Find where the given text appears and provide that cell's center as (X, Y) coordinate. 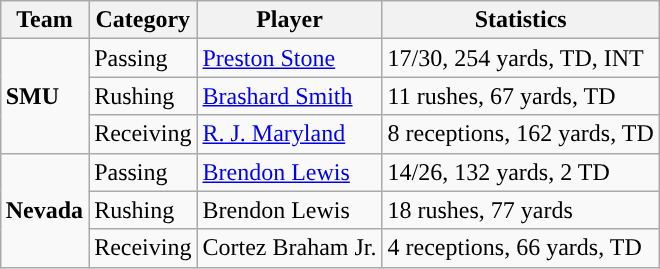
Brashard Smith (290, 96)
SMU (44, 96)
Player (290, 20)
18 rushes, 77 yards (520, 210)
Team (44, 20)
11 rushes, 67 yards, TD (520, 96)
8 receptions, 162 yards, TD (520, 134)
4 receptions, 66 yards, TD (520, 248)
Nevada (44, 210)
Statistics (520, 20)
Preston Stone (290, 58)
Category (143, 20)
R. J. Maryland (290, 134)
17/30, 254 yards, TD, INT (520, 58)
14/26, 132 yards, 2 TD (520, 172)
Cortez Braham Jr. (290, 248)
